Provide the [X, Y] coordinate of the cell's center where the given text is located.  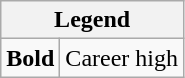
Bold [30, 58]
Career high [122, 58]
Legend [92, 20]
